Extract the (x, y) coordinate from the center of the cell holding the provided text.  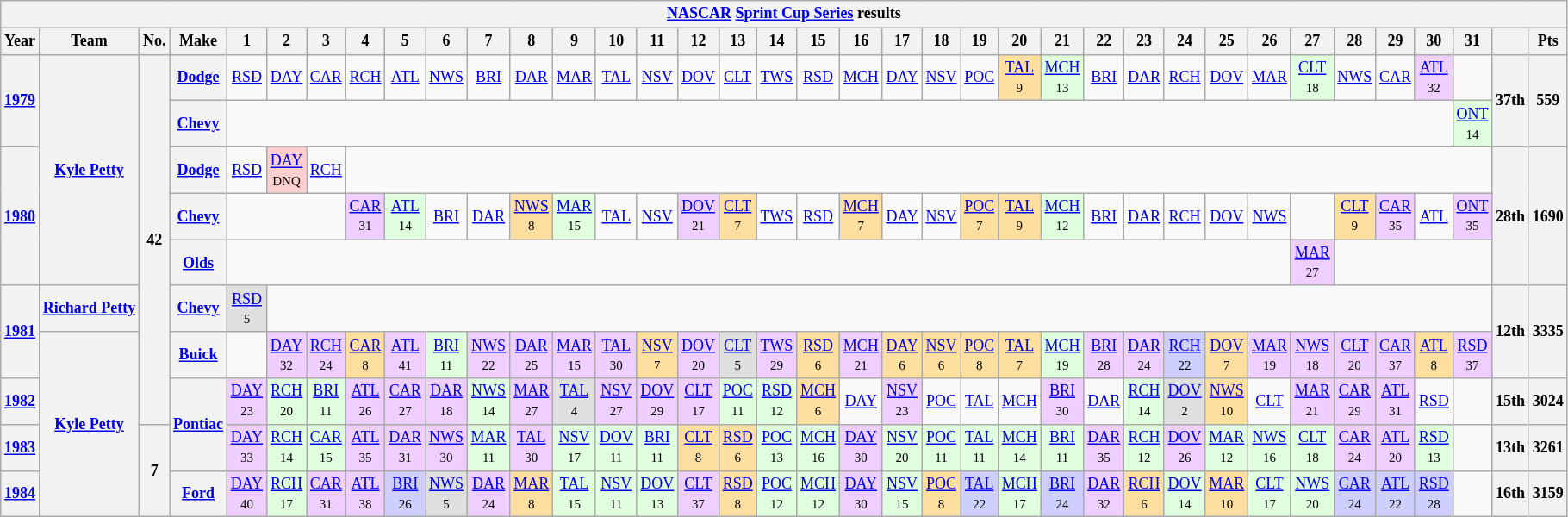
ATL35 (365, 447)
42 (155, 240)
MAR12 (1227, 447)
MAR8 (532, 494)
CAR15 (327, 447)
TWS29 (777, 355)
DAR32 (1104, 494)
ATL14 (405, 216)
Team (89, 41)
NWS18 (1312, 355)
DAR35 (1104, 447)
13th (1511, 447)
TAL15 (575, 494)
MAR10 (1227, 494)
3159 (1547, 494)
RCH20 (286, 402)
BRI28 (1104, 355)
NSV20 (902, 447)
MAR19 (1270, 355)
NWS10 (1227, 402)
CAR8 (365, 355)
12th (1511, 331)
MCH6 (818, 402)
CAR35 (1396, 216)
29 (1396, 41)
1984 (21, 494)
16 (861, 41)
15 (818, 41)
NSV7 (657, 355)
ONT14 (1472, 124)
20 (1020, 41)
BRI30 (1062, 402)
4 (365, 41)
ONT35 (1472, 216)
RSD13 (1434, 447)
24 (1185, 41)
CAR37 (1396, 355)
Pontiac (198, 424)
POC7 (980, 216)
8 (532, 41)
11 (657, 41)
RSD37 (1472, 355)
CLT9 (1354, 216)
Olds (198, 263)
DOV11 (616, 447)
NWS22 (488, 355)
TAL11 (980, 447)
1 (246, 41)
NSV11 (616, 494)
NWS16 (1270, 447)
1983 (21, 447)
NSV6 (941, 355)
5 (405, 41)
18 (941, 41)
3261 (1547, 447)
NWS14 (488, 402)
POC13 (777, 447)
1980 (21, 215)
DAYDNQ (286, 170)
RSD5 (246, 308)
DAR18 (446, 402)
MAR11 (488, 447)
BRI26 (405, 494)
DAR31 (405, 447)
12 (699, 41)
DOV7 (1227, 355)
MCH16 (818, 447)
CLT5 (737, 355)
28 (1354, 41)
CAR29 (1354, 402)
ATL38 (365, 494)
ATL41 (405, 355)
DAY33 (246, 447)
MCH13 (1062, 78)
POC12 (777, 494)
9 (575, 41)
DAY6 (902, 355)
NWS8 (532, 216)
25 (1227, 41)
1981 (21, 331)
NWS5 (446, 494)
CLT8 (699, 447)
6 (446, 41)
DAY40 (246, 494)
26 (1270, 41)
NASCAR Sprint Cup Series results (784, 14)
NWS20 (1312, 494)
BRI24 (1062, 494)
1979 (21, 100)
13 (737, 41)
RSD28 (1434, 494)
14 (777, 41)
MAR21 (1312, 402)
27 (1312, 41)
RCH17 (286, 494)
DOV2 (1185, 402)
NSV17 (575, 447)
DOV14 (1185, 494)
28th (1511, 215)
22 (1104, 41)
Year (21, 41)
Make (198, 41)
NWS30 (446, 447)
TAL22 (980, 494)
RCH12 (1144, 447)
37th (1511, 100)
Ford (198, 494)
10 (616, 41)
RCH6 (1144, 494)
17 (902, 41)
DAR25 (532, 355)
2 (286, 41)
CLT7 (737, 216)
MCH19 (1062, 355)
ATL20 (1396, 447)
MCH17 (1020, 494)
CAR27 (405, 402)
DOV29 (657, 402)
31 (1472, 41)
TAL4 (575, 402)
21 (1062, 41)
Pts (1547, 41)
NSV23 (902, 402)
Buick (198, 355)
MCH21 (861, 355)
23 (1144, 41)
NSV15 (902, 494)
DAY23 (246, 402)
RCH22 (1185, 355)
3335 (1547, 331)
ATL8 (1434, 355)
MCH7 (861, 216)
30 (1434, 41)
RSD8 (737, 494)
CLT20 (1354, 355)
RSD12 (777, 402)
No. (155, 41)
1982 (21, 402)
1690 (1547, 215)
19 (980, 41)
15th (1511, 402)
DOV21 (699, 216)
3 (327, 41)
ATL26 (365, 402)
559 (1547, 100)
DOV20 (699, 355)
ATL22 (1396, 494)
RCH24 (327, 355)
DOV26 (1185, 447)
3024 (1547, 402)
DOV13 (657, 494)
MCH14 (1020, 447)
DAY32 (286, 355)
CLT37 (699, 494)
ATL32 (1434, 78)
NSV27 (616, 402)
TAL7 (1020, 355)
ATL31 (1396, 402)
Richard Petty (89, 308)
16th (1511, 494)
